From the cell containing the given text, extract its center point as (X, Y) coordinate. 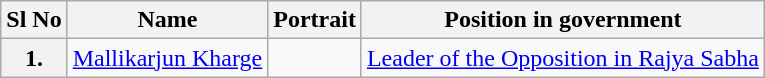
Sl No (34, 20)
Position in government (562, 20)
Name (168, 20)
Mallikarjun Kharge (168, 58)
1. (34, 58)
Portrait (315, 20)
Leader of the Opposition in Rajya Sabha (562, 58)
